From the cell containing the given text, extract its center point as [x, y] coordinate. 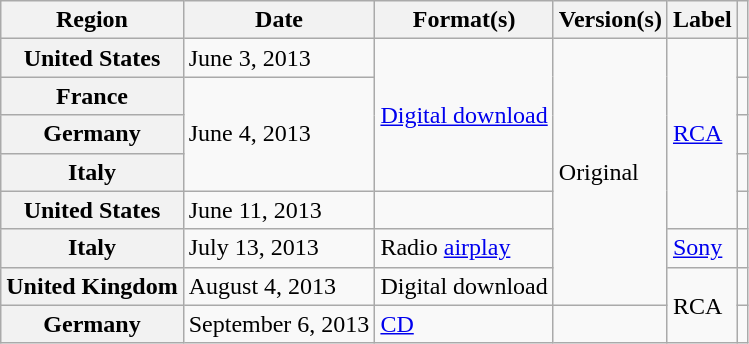
July 13, 2013 [279, 248]
France [92, 96]
June 4, 2013 [279, 134]
Region [92, 20]
August 4, 2013 [279, 286]
Sony [702, 248]
Label [702, 20]
Radio airplay [464, 248]
Original [610, 172]
June 11, 2013 [279, 210]
Version(s) [610, 20]
CD [464, 324]
Format(s) [464, 20]
United Kingdom [92, 286]
September 6, 2013 [279, 324]
June 3, 2013 [279, 58]
Date [279, 20]
